Scan for the cell matching the given text and deliver its [X, Y] coordinate at center. 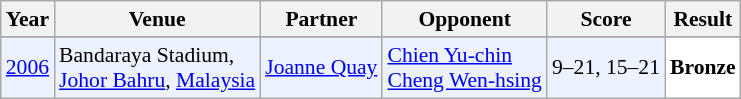
Year [28, 19]
Score [606, 19]
Partner [321, 19]
Venue [157, 19]
Bandaraya Stadium,Johor Bahru, Malaysia [157, 68]
Chien Yu-chin Cheng Wen-hsing [464, 68]
Result [703, 19]
9–21, 15–21 [606, 68]
Opponent [464, 19]
2006 [28, 68]
Bronze [703, 68]
Joanne Quay [321, 68]
